Output the (x, y) coordinate of the center of the cell containing the given text.  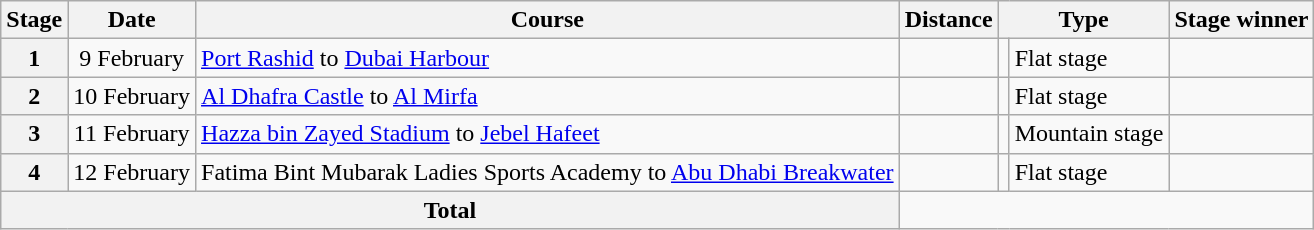
1 (34, 58)
2 (34, 96)
3 (34, 134)
Al Dhafra Castle to Al Mirfa (548, 96)
Stage winner (1242, 20)
Total (450, 210)
12 February (132, 172)
9 February (132, 58)
Fatima Bint Mubarak Ladies Sports Academy to Abu Dhabi Breakwater (548, 172)
10 February (132, 96)
Stage (34, 20)
Hazza bin Zayed Stadium to Jebel Hafeet (548, 134)
Mountain stage (1089, 134)
Distance (948, 20)
Date (132, 20)
4 (34, 172)
Port Rashid to Dubai Harbour (548, 58)
11 February (132, 134)
Type (1084, 20)
Course (548, 20)
